For the text-containing cell, return its midpoint in [X, Y] coordinate format. 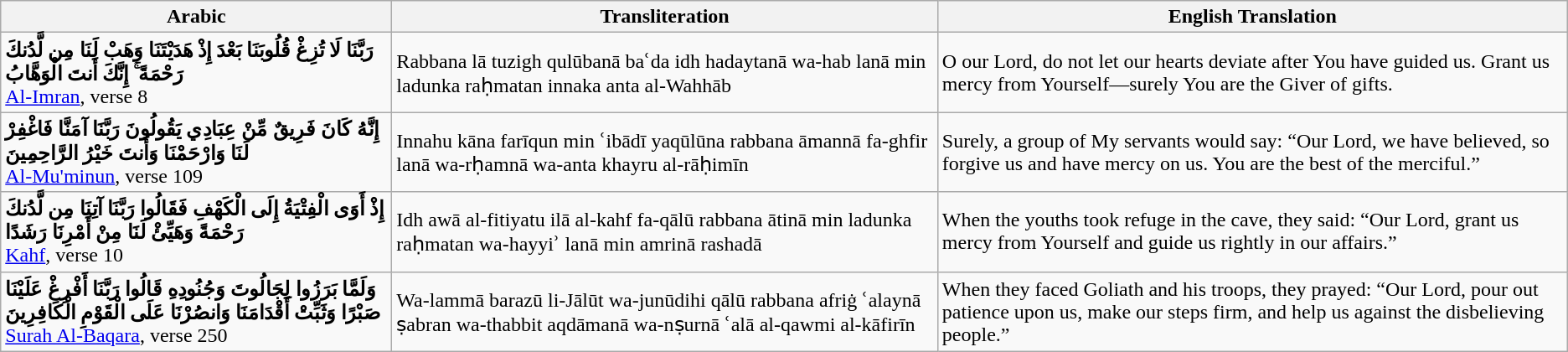
إِذْ أَوَى الْفِتْيَةُ إِلَى الْكَهْفِ فَقَالُوا رَبَّنَا آتِنَا مِن لَّدُنكَ رَحْمَةً وَهَيِّئْ لَنَا مِنْ أَمْرِنَا رَشَدًاKahf, verse 10 [196, 231]
Surely, a group of My servants would say: “Our Lord, we have believed, so forgive us and have mercy on us. You are the best of the merciful.” [1252, 153]
English Translation [1252, 17]
O our Lord, do not let our hearts deviate after You have guided us. Grant us mercy from Yourself—surely You are the Giver of gifts. [1252, 72]
Arabic [196, 17]
Wa-lammā barazū li-Jālūt wa-junūdihi qālū rabbana afriġ ʿalaynā ṣabran wa-thabbit aqdāmanā wa-nṣurnā ʿalā al-qawmi al-kāfirīn [665, 312]
When the youths took refuge in the cave, they said: “Our Lord, grant us mercy from Yourself and guide us rightly in our affairs.” [1252, 231]
Idh awā al-fitiyatu ilā al-kahf fa-qālū rabbana ātinā min ladunka raḥmatan wa-hayyiʾ lanā min amrinā rashadā [665, 231]
رَبَّنَا لَا تُزِغْ قُلُوبَنَا بَعْدَ إِذْ هَدَيْتَنَا وَهَبْ لَنَا مِن لَّدُنكَ رَحْمَةً ۚ إِنَّكَ أَنتَ الْوَهَّابُAl-Imran, verse 8 [196, 72]
إِنَّهُ كَانَ فَرِيقٌ مِّنْ عِبَادِي يَقُولُونَ رَبَّنَا آمَنَّا فَاغْفِرْ لَنَا وَارْحَمْنَا وَأَنتَ خَيْرُ الرَّاحِمِينَAl-Mu'minun, verse 109 [196, 153]
Rabbana lā tuzigh qulūbanā baʿda idh hadaytanā wa-hab lanā min ladunka raḥmatan innaka anta al-Wahhāb [665, 72]
Innahu kāna farīqun min ʿibādī yaqūlūna rabbana āmannā fa-ghfir lanā wa-rḥamnā wa-anta khayru al-rāḥimīn [665, 153]
Transliteration [665, 17]
